Scan for the cell matching the given text and deliver its (X, Y) coordinate at center. 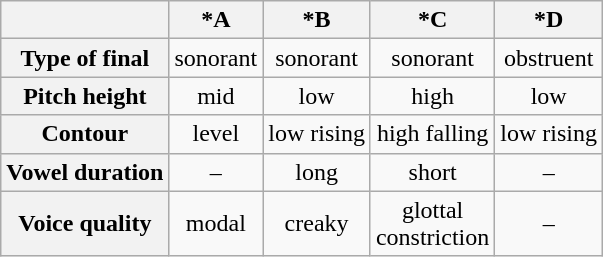
Vowel duration (85, 172)
mid (216, 96)
*A (216, 20)
*D (549, 20)
*B (317, 20)
glottal constriction (432, 224)
Contour (85, 134)
level (216, 134)
high (432, 96)
short (432, 172)
high falling (432, 134)
modal (216, 224)
Voice quality (85, 224)
long (317, 172)
Pitch height (85, 96)
Type of final (85, 58)
creaky (317, 224)
obstruent (549, 58)
*C (432, 20)
